Find where the given text appears and provide that cell's center as (x, y) coordinate. 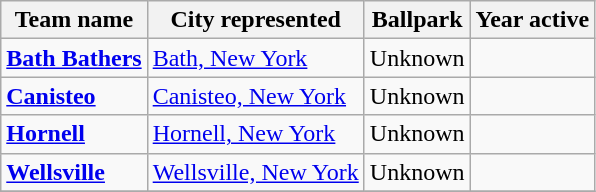
Ballpark (417, 20)
Bath Bathers (74, 58)
Team name (74, 20)
Year active (532, 20)
Wellsville (74, 172)
City represented (256, 20)
Canisteo (74, 96)
Hornell (74, 134)
Canisteo, New York (256, 96)
Bath, New York (256, 58)
Wellsville, New York (256, 172)
Hornell, New York (256, 134)
